Provide the (x, y) coordinate of the cell's center where the given text is located.  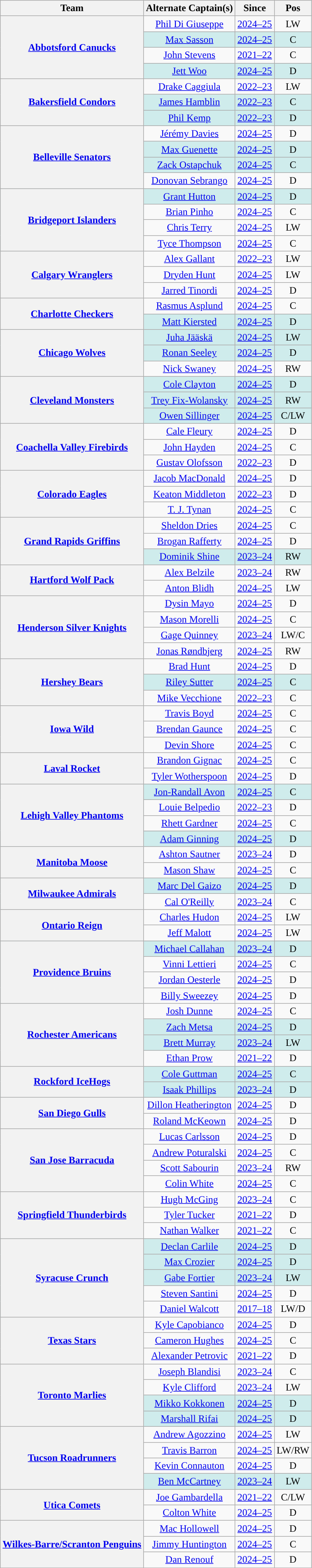
Cole Clayton (189, 384)
Trey Fix-Wolansky (189, 400)
Hartford Wolf Pack (72, 580)
Isaak Phillips (189, 1090)
Travis Barron (189, 1450)
Nick Swaney (189, 369)
Gustav Olofsson (189, 463)
San Jose Barracuda (72, 1160)
Andrew Poturalski (189, 1152)
Team (72, 8)
Texas Stars (72, 1340)
Joe Gambardella (189, 1497)
Jérémy Davies (189, 133)
Roland McKeown (189, 1121)
Dryden Hunt (189, 275)
Jon-Randall Avon (189, 792)
Tyler Tucker (189, 1215)
Rockford IceHogs (72, 1082)
Jarred Tinordi (189, 290)
Michael Callahan (189, 948)
Wilkes-Barre/Scranton Penguins (72, 1544)
Since (254, 8)
Brandon Gignac (189, 761)
Henderson Silver Knights (72, 627)
Dan Renouf (189, 1560)
Jacob MacDonald (189, 478)
Dysin Mayo (189, 604)
Matt Kiersted (189, 322)
Mikko Kokkonen (189, 1403)
Zack Ostapchuk (189, 165)
Daniel Walcott (189, 1309)
Colorado Eagles (72, 494)
Kevin Connauton (189, 1466)
Sheldon Dries (189, 525)
Steven Santini (189, 1293)
Grant Hutton (189, 196)
LW/RW (293, 1450)
Zach Metsa (189, 1027)
Utica Comets (72, 1505)
Dillon Heatherington (189, 1105)
Hugh McGing (189, 1199)
San Diego Gulls (72, 1113)
Ronan Seeley (189, 353)
Colin White (189, 1183)
Brogan Rafferty (189, 541)
Gabe Fortier (189, 1278)
Drake Caggiula (189, 86)
Declan Carlile (189, 1246)
Adam Ginning (189, 839)
LW/D (293, 1309)
Nathan Walker (189, 1231)
Max Crozier (189, 1262)
Kyle Capobianco (189, 1325)
Syracuse Crunch (72, 1278)
Devin Shore (189, 745)
Keaton Middleton (189, 494)
Chicago Wolves (72, 353)
Brian Pinho (189, 212)
Josh Dunne (189, 1011)
James Hamblin (189, 102)
Coachella Valley Firebirds (72, 447)
Ashton Sautner (189, 854)
John Hayden (189, 447)
Marc Del Gaizo (189, 886)
Providence Bruins (72, 972)
Travis Boyd (189, 714)
Tyce Thompson (189, 243)
Phil Kemp (189, 118)
Ontario Reign (72, 925)
Mason Shaw (189, 870)
Belleville Senators (72, 157)
Phil Di Giuseppe (189, 24)
Jonas Røndbjerg (189, 651)
Brendan Gaunce (189, 729)
Owen Sillinger (189, 415)
Lucas Carlsson (189, 1136)
Jett Woo (189, 71)
Gage Quinney (189, 635)
Anton Blidh (189, 588)
T. J. Tynan (189, 510)
Donovan Sebrango (189, 180)
Cal O'Reilly (189, 901)
Cale Fleury (189, 431)
Alex Belzile (189, 572)
Kyle Clifford (189, 1387)
Jimmy Huntington (189, 1544)
Mac Hollowell (189, 1528)
Alternate Captain(s) (189, 8)
Pos (293, 8)
Manitoba Moose (72, 862)
Juha Jääskä (189, 337)
Cameron Hughes (189, 1340)
Charles Hudon (189, 917)
Tucson Roadrunners (72, 1458)
Bakersfield Condors (72, 102)
Joseph Blandisi (189, 1372)
Rochester Americans (72, 1035)
Marshall Rifai (189, 1419)
Jordan Oesterle (189, 980)
Hershey Bears (72, 682)
Springfield Thunderbirds (72, 1215)
Mason Morelli (189, 619)
Charlotte Checkers (72, 314)
Grand Rapids Griffins (72, 541)
Chris Terry (189, 228)
Colton White (189, 1513)
Alexander Petrovic (189, 1356)
Vinni Lettieri (189, 964)
Toronto Marlies (72, 1395)
John Stevens (189, 55)
Calgary Wranglers (72, 275)
Iowa Wild (72, 729)
Brett Murray (189, 1043)
Andrew Agozzino (189, 1434)
Brad Hunt (189, 666)
Ethan Prow (189, 1058)
Rasmus Asplund (189, 306)
Abbotsford Canucks (72, 47)
LW/C (293, 635)
Louie Belpedio (189, 807)
Cole Guttman (189, 1074)
Ben McCartney (189, 1482)
Bridgeport Islanders (72, 220)
Laval Rocket (72, 768)
Dominik Shine (189, 557)
Mike Vecchione (189, 698)
Alex Gallant (189, 259)
Lehigh Valley Phantoms (72, 815)
Scott Sabourin (189, 1168)
Billy Sweezey (189, 996)
Milwaukee Admirals (72, 894)
Riley Sutter (189, 682)
Cleveland Monsters (72, 400)
Jeff Malott (189, 933)
Rhett Gardner (189, 823)
Max Guenette (189, 149)
Max Sasson (189, 40)
2017–18 (254, 1309)
Tyler Wotherspoon (189, 776)
